Detect which cell encompasses the target text, then output its (X, Y) center coordinate. 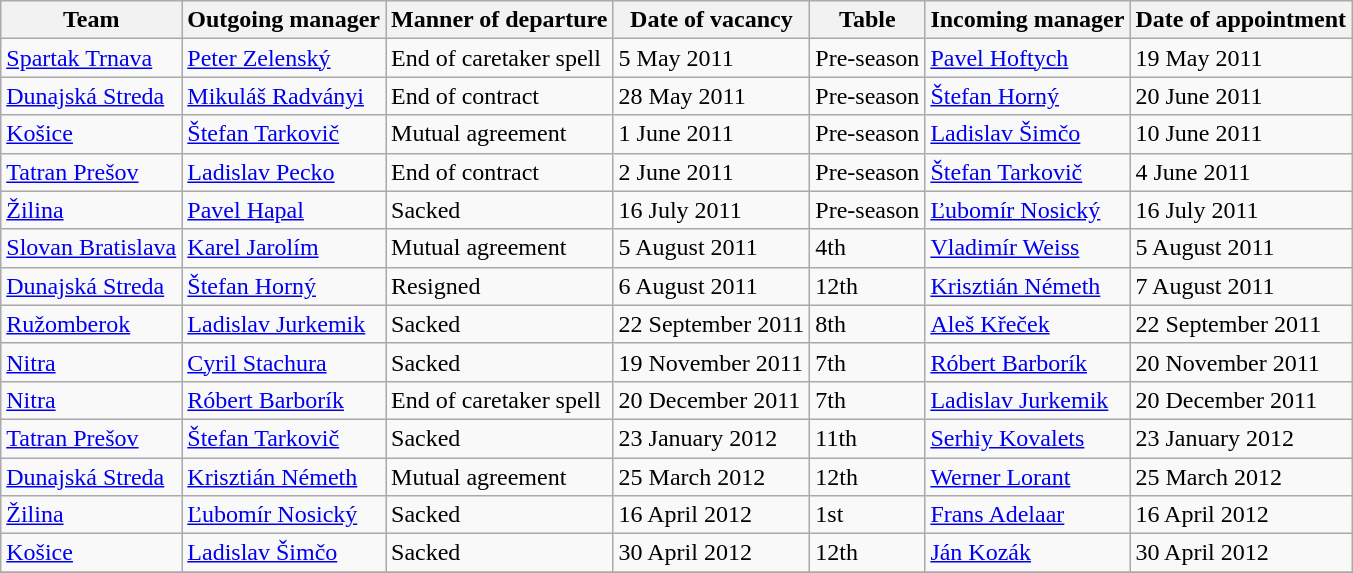
20 June 2011 (1241, 96)
Date of vacancy (712, 20)
Ružomberok (92, 324)
Vladimír Weiss (1028, 248)
Outgoing manager (284, 20)
Pavel Hoftych (1028, 58)
Peter Zelenský (284, 58)
Team (92, 20)
Frans Adelaar (1028, 515)
Slovan Bratislava (92, 248)
Karel Jarolím (284, 248)
Date of appointment (1241, 20)
Table (868, 20)
Serhiy Kovalets (1028, 438)
28 May 2011 (712, 96)
Aleš Křeček (1028, 324)
7 August 2011 (1241, 286)
Incoming manager (1028, 20)
5 May 2011 (712, 58)
19 November 2011 (712, 362)
Cyril Stachura (284, 362)
Manner of departure (500, 20)
8th (868, 324)
Werner Lorant (1028, 477)
Ladislav Pecko (284, 172)
6 August 2011 (712, 286)
Ján Kozák (1028, 553)
Pavel Hapal (284, 210)
10 June 2011 (1241, 134)
4 June 2011 (1241, 172)
1st (868, 515)
11th (868, 438)
20 November 2011 (1241, 362)
Mikuláš Radványi (284, 96)
2 June 2011 (712, 172)
Spartak Trnava (92, 58)
4th (868, 248)
1 June 2011 (712, 134)
19 May 2011 (1241, 58)
Resigned (500, 286)
